Scan for the cell matching the given text and deliver its [x, y] coordinate at center. 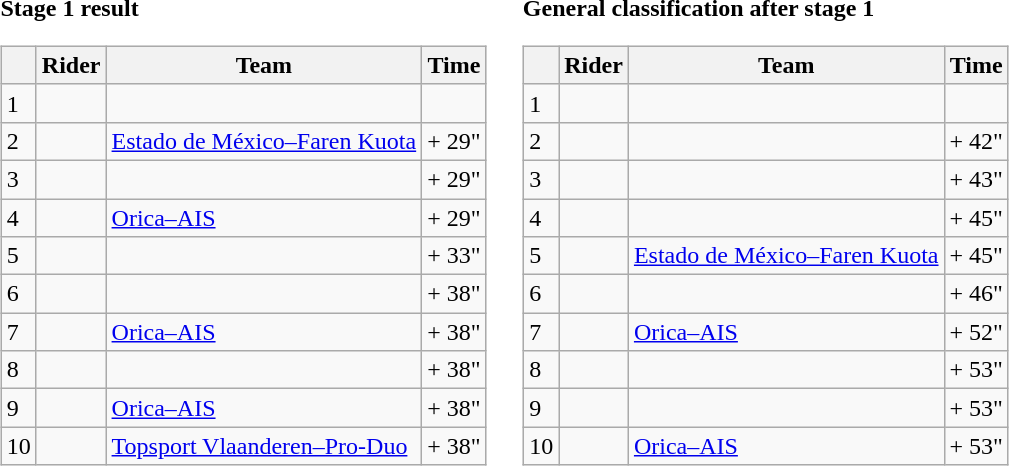
+ 33" [454, 256]
Topsport Vlaanderen–Pro-Duo [264, 446]
+ 42" [976, 141]
+ 52" [976, 332]
+ 43" [976, 179]
+ 46" [976, 294]
